Detect which cell encompasses the target text, then output its [x, y] center coordinate. 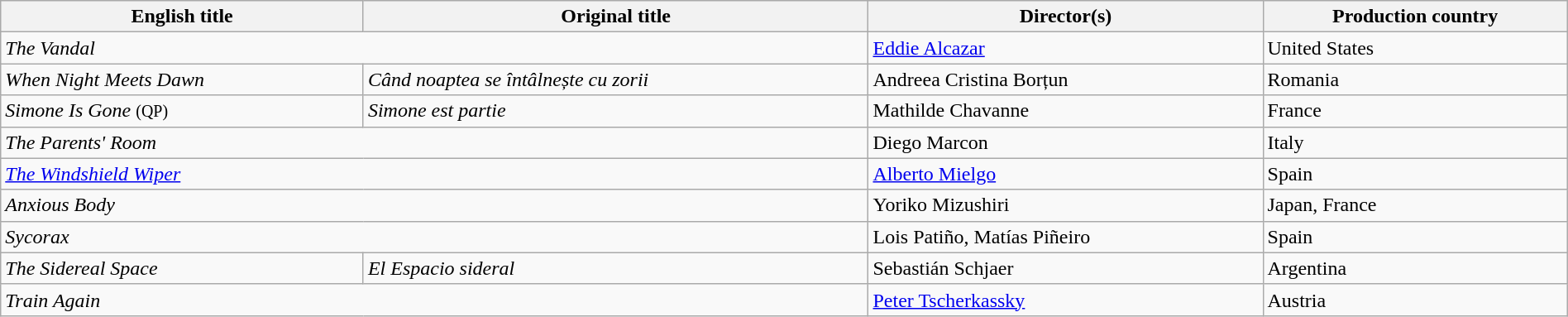
The Vandal [435, 48]
Austria [1415, 300]
Original title [615, 17]
Director(s) [1065, 17]
Train Again [435, 300]
Simone est partie [615, 111]
Mathilde Chavanne [1065, 111]
France [1415, 111]
Sebastián Schjaer [1065, 268]
Diego Marcon [1065, 142]
Alberto Mielgo [1065, 174]
Sycorax [435, 237]
United States [1415, 48]
English title [182, 17]
Romania [1415, 79]
The Sidereal Space [182, 268]
Eddie Alcazar [1065, 48]
Peter Tscherkassky [1065, 300]
Production country [1415, 17]
Argentina [1415, 268]
Yoriko Mizushiri [1065, 205]
Anxious Body [435, 205]
The Windshield Wiper [435, 174]
Lois Patiño, Matías Piñeiro [1065, 237]
Simone Is Gone (QP) [182, 111]
When Night Meets Dawn [182, 79]
Când noaptea se întâlnește cu zorii [615, 79]
Italy [1415, 142]
The Parents' Room [435, 142]
El Espacio sideral [615, 268]
Andreea Cristina Borțun [1065, 79]
Japan, France [1415, 205]
